Extract the [x, y] coordinate from the center of the cell holding the provided text.  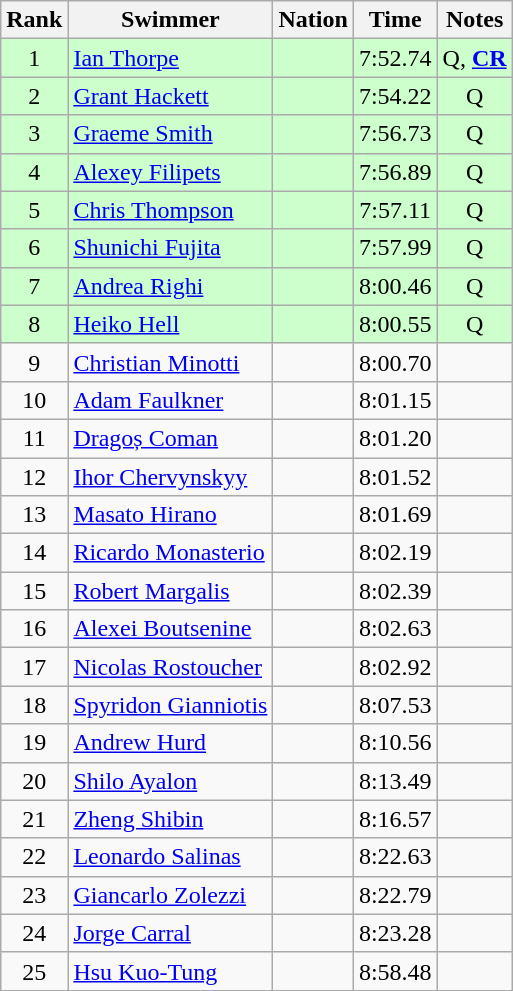
18 [34, 705]
23 [34, 895]
Alexey Filipets [170, 172]
8:13.49 [395, 781]
Ihor Chervynskyy [170, 477]
8:00.46 [395, 286]
Nation [313, 20]
1 [34, 58]
8:00.70 [395, 362]
7:54.22 [395, 96]
8:01.52 [395, 477]
Shilo Ayalon [170, 781]
3 [34, 134]
7:57.99 [395, 248]
8:01.15 [395, 400]
19 [34, 743]
Dragoș Coman [170, 438]
17 [34, 667]
6 [34, 248]
13 [34, 515]
22 [34, 857]
Andrea Righi [170, 286]
7:56.89 [395, 172]
Notes [474, 20]
Robert Margalis [170, 591]
7:52.74 [395, 58]
Heiko Hell [170, 324]
Zheng Shibin [170, 819]
Shunichi Fujita [170, 248]
Ian Thorpe [170, 58]
Spyridon Gianniotis [170, 705]
8:00.55 [395, 324]
5 [34, 210]
Time [395, 20]
10 [34, 400]
8:23.28 [395, 933]
2 [34, 96]
8:22.63 [395, 857]
8:02.92 [395, 667]
Nicolas Rostoucher [170, 667]
Graeme Smith [170, 134]
8:07.53 [395, 705]
8:01.20 [395, 438]
Andrew Hurd [170, 743]
25 [34, 971]
8:22.79 [395, 895]
7 [34, 286]
21 [34, 819]
7:57.11 [395, 210]
8:02.19 [395, 553]
Rank [34, 20]
Ricardo Monasterio [170, 553]
8:16.57 [395, 819]
Christian Minotti [170, 362]
Alexei Boutsenine [170, 629]
20 [34, 781]
14 [34, 553]
16 [34, 629]
24 [34, 933]
Hsu Kuo-Tung [170, 971]
8:10.56 [395, 743]
Giancarlo Zolezzi [170, 895]
8:02.63 [395, 629]
Adam Faulkner [170, 400]
8:02.39 [395, 591]
12 [34, 477]
Jorge Carral [170, 933]
15 [34, 591]
9 [34, 362]
7:56.73 [395, 134]
Swimmer [170, 20]
Grant Hackett [170, 96]
Chris Thompson [170, 210]
8 [34, 324]
Q, CR [474, 58]
Leonardo Salinas [170, 857]
4 [34, 172]
Masato Hirano [170, 515]
11 [34, 438]
8:58.48 [395, 971]
8:01.69 [395, 515]
